From the cell containing the given text, extract its center point as [X, Y] coordinate. 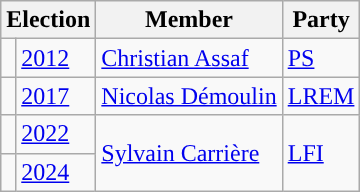
Christian Assaf [189, 58]
2017 [56, 96]
2012 [56, 58]
Member [189, 20]
Party [321, 20]
2024 [56, 172]
PS [321, 58]
LFI [321, 153]
Election [48, 20]
Sylvain Carrière [189, 153]
LREM [321, 96]
Nicolas Démoulin [189, 96]
2022 [56, 134]
